Extract the [X, Y] coordinate from the center of the cell holding the provided text.  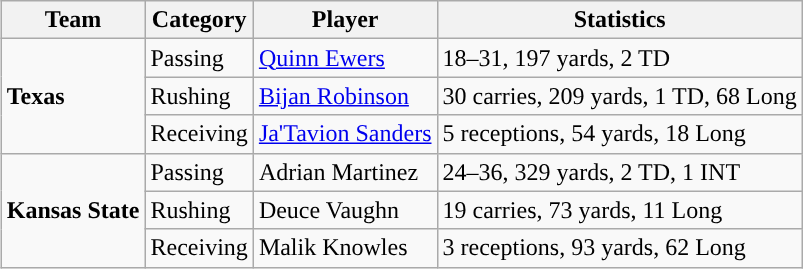
5 receptions, 54 yards, 18 Long [620, 134]
Statistics [620, 20]
Adrian Martinez [345, 172]
Player [345, 20]
24–36, 329 yards, 2 TD, 1 INT [620, 172]
Deuce Vaughn [345, 210]
Category [199, 20]
Quinn Ewers [345, 58]
19 carries, 73 yards, 11 Long [620, 210]
Bijan Robinson [345, 96]
Texas [73, 96]
3 receptions, 93 yards, 62 Long [620, 248]
Ja'Tavion Sanders [345, 134]
30 carries, 209 yards, 1 TD, 68 Long [620, 96]
18–31, 197 yards, 2 TD [620, 58]
Kansas State [73, 210]
Team [73, 20]
Malik Knowles [345, 248]
